Return (X, Y) of the center of cell containing provided text 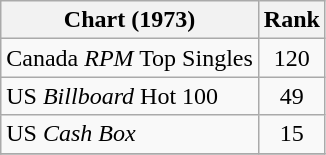
15 (292, 134)
120 (292, 58)
Canada RPM Top Singles (130, 58)
US Billboard Hot 100 (130, 96)
Chart (1973) (130, 20)
49 (292, 96)
Rank (292, 20)
US Cash Box (130, 134)
